From the cell containing the given text, extract its center point as (x, y) coordinate. 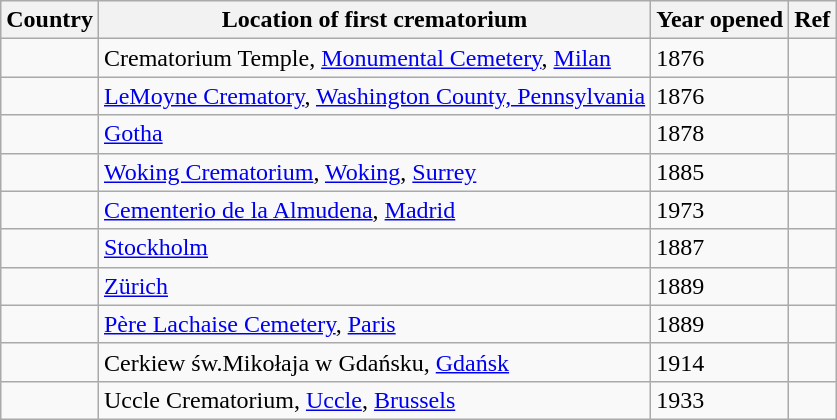
Gotha (374, 134)
1878 (720, 134)
1933 (720, 400)
Country (50, 20)
Woking Crematorium, Woking, Surrey (374, 172)
Location of first crematorium (374, 20)
Cerkiew św.Mikołaja w Gdańsku, Gdańsk (374, 362)
Year opened (720, 20)
1885 (720, 172)
Stockholm (374, 248)
Père Lachaise Cemetery, Paris (374, 324)
Zürich (374, 286)
Crematorium Temple, Monumental Cemetery, Milan (374, 58)
1973 (720, 210)
1887 (720, 248)
Ref (812, 20)
LeMoyne Crematory, Washington County, Pennsylvania (374, 96)
Cementerio de la Almudena, Madrid (374, 210)
Uccle Crematorium, Uccle, Brussels (374, 400)
1914 (720, 362)
